Find where the given text appears and provide that cell's center as [x, y] coordinate. 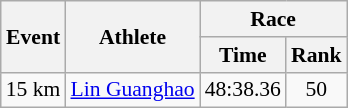
Time [243, 55]
15 km [34, 90]
Athlete [132, 36]
50 [316, 90]
Event [34, 36]
Lin Guanghao [132, 90]
48:38.36 [243, 90]
Rank [316, 55]
Race [274, 19]
